Return the (X, Y) coordinate for the center point of the cell that contains the specified text.  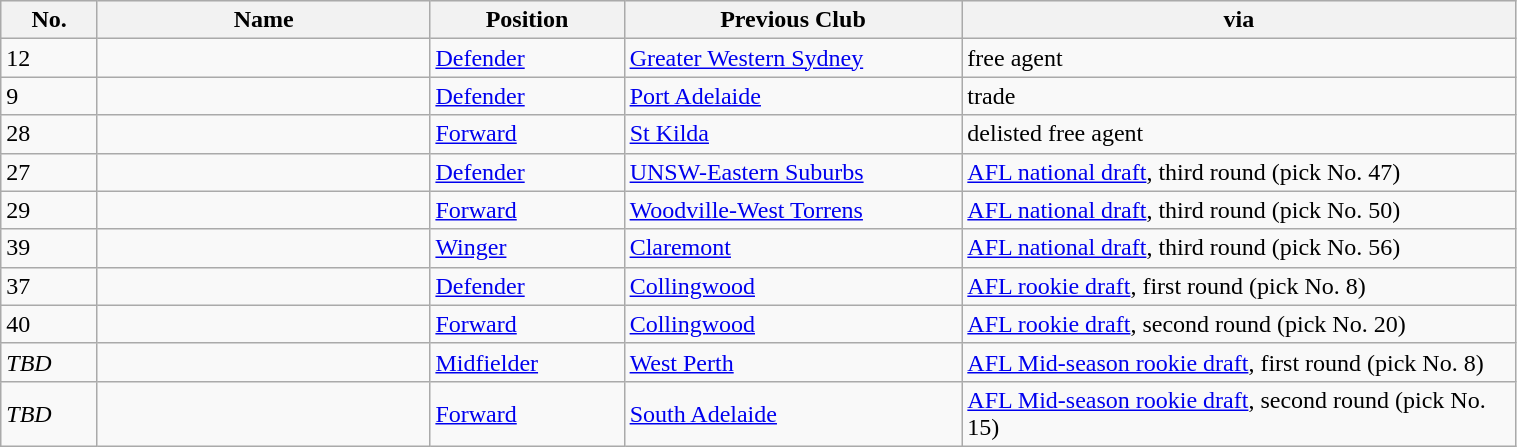
AFL rookie draft, second round (pick No. 20) (1239, 324)
40 (50, 324)
West Perth (793, 362)
Previous Club (793, 20)
No. (50, 20)
29 (50, 210)
delisted free agent (1239, 134)
12 (50, 58)
37 (50, 286)
St Kilda (793, 134)
Winger (527, 248)
Claremont (793, 248)
39 (50, 248)
via (1239, 20)
28 (50, 134)
Midfielder (527, 362)
South Adelaide (793, 414)
Name (263, 20)
27 (50, 172)
AFL Mid-season rookie draft, second round (pick No. 15) (1239, 414)
9 (50, 96)
Position (527, 20)
free agent (1239, 58)
Port Adelaide (793, 96)
AFL Mid-season rookie draft, first round (pick No. 8) (1239, 362)
UNSW-Eastern Suburbs (793, 172)
Greater Western Sydney (793, 58)
AFL rookie draft, first round (pick No. 8) (1239, 286)
AFL national draft, third round (pick No. 50) (1239, 210)
trade (1239, 96)
Woodville-West Torrens (793, 210)
AFL national draft, third round (pick No. 56) (1239, 248)
AFL national draft, third round (pick No. 47) (1239, 172)
